Output the (X, Y) coordinate of the center of the cell containing the given text.  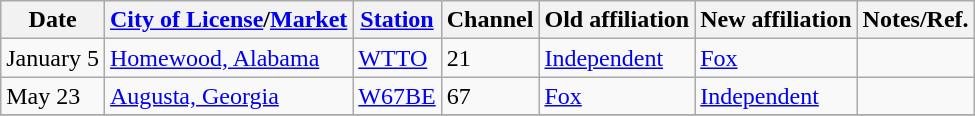
Notes/Ref. (916, 20)
Augusta, Georgia (228, 96)
Station (397, 20)
May 23 (53, 96)
Old affiliation (617, 20)
City of License/Market (228, 20)
67 (490, 96)
New affiliation (776, 20)
Date (53, 20)
Channel (490, 20)
W67BE (397, 96)
January 5 (53, 58)
21 (490, 58)
WTTO (397, 58)
Homewood, Alabama (228, 58)
